Scan for the cell matching the given text and deliver its [X, Y] coordinate at center. 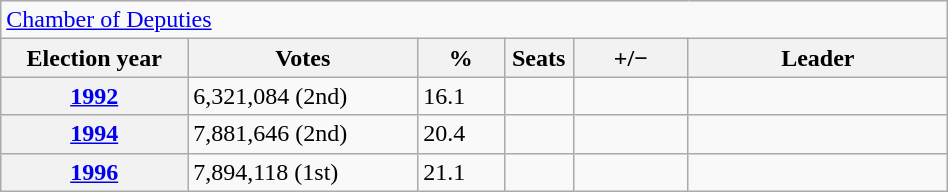
Votes [303, 58]
Chamber of Deputies [474, 20]
21.1 [461, 172]
16.1 [461, 96]
Leader [818, 58]
1994 [94, 134]
% [461, 58]
1996 [94, 172]
7,881,646 (2nd) [303, 134]
6,321,084 (2nd) [303, 96]
+/− [630, 58]
20.4 [461, 134]
1992 [94, 96]
Election year [94, 58]
Seats [538, 58]
7,894,118 (1st) [303, 172]
